Return [X, Y] of the center of cell containing provided text 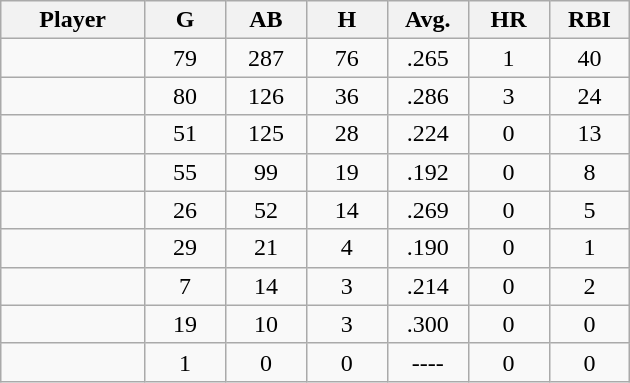
24 [590, 96]
Avg. [428, 20]
7 [186, 286]
26 [186, 210]
.269 [428, 210]
40 [590, 58]
8 [590, 172]
.300 [428, 324]
RBI [590, 20]
.224 [428, 134]
21 [266, 248]
52 [266, 210]
.192 [428, 172]
AB [266, 20]
287 [266, 58]
.214 [428, 286]
55 [186, 172]
5 [590, 210]
51 [186, 134]
.286 [428, 96]
---- [428, 362]
H [346, 20]
.190 [428, 248]
2 [590, 286]
79 [186, 58]
HR [508, 20]
36 [346, 96]
4 [346, 248]
76 [346, 58]
125 [266, 134]
.265 [428, 58]
13 [590, 134]
99 [266, 172]
80 [186, 96]
126 [266, 96]
28 [346, 134]
10 [266, 324]
29 [186, 248]
G [186, 20]
Player [73, 20]
